Scan for the cell matching the given text and deliver its (x, y) coordinate at center. 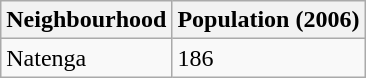
Population (2006) (268, 20)
Neighbourhood (86, 20)
Natenga (86, 58)
186 (268, 58)
